Find where the given text appears and provide that cell's center as (X, Y) coordinate. 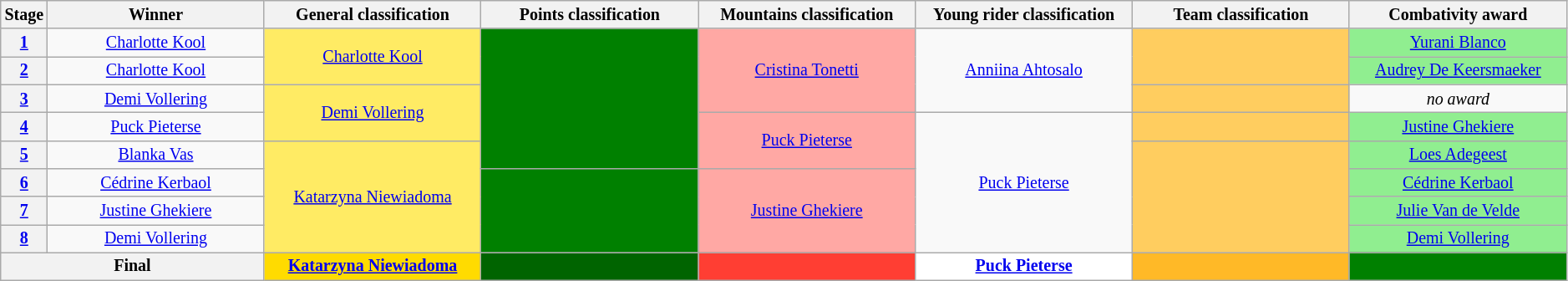
General classification (373, 15)
2 (24, 70)
Audrey De Keersmaeker (1458, 70)
Yurani Blanco (1458, 43)
6 (24, 182)
Mountains classification (807, 15)
Loes Adegeest (1458, 154)
Points classification (590, 15)
Combativity award (1458, 15)
Young rider classification (1024, 15)
Final (132, 266)
5 (24, 154)
Cristina Tonetti (807, 71)
Team classification (1241, 15)
1 (24, 43)
4 (24, 127)
no award (1458, 99)
Winner (155, 15)
Blanka Vas (155, 154)
Stage (24, 15)
7 (24, 211)
Julie Van de Velde (1458, 211)
Anniina Ahtosalo (1024, 71)
8 (24, 239)
3 (24, 99)
